From the cell containing the given text, extract its center point as [x, y] coordinate. 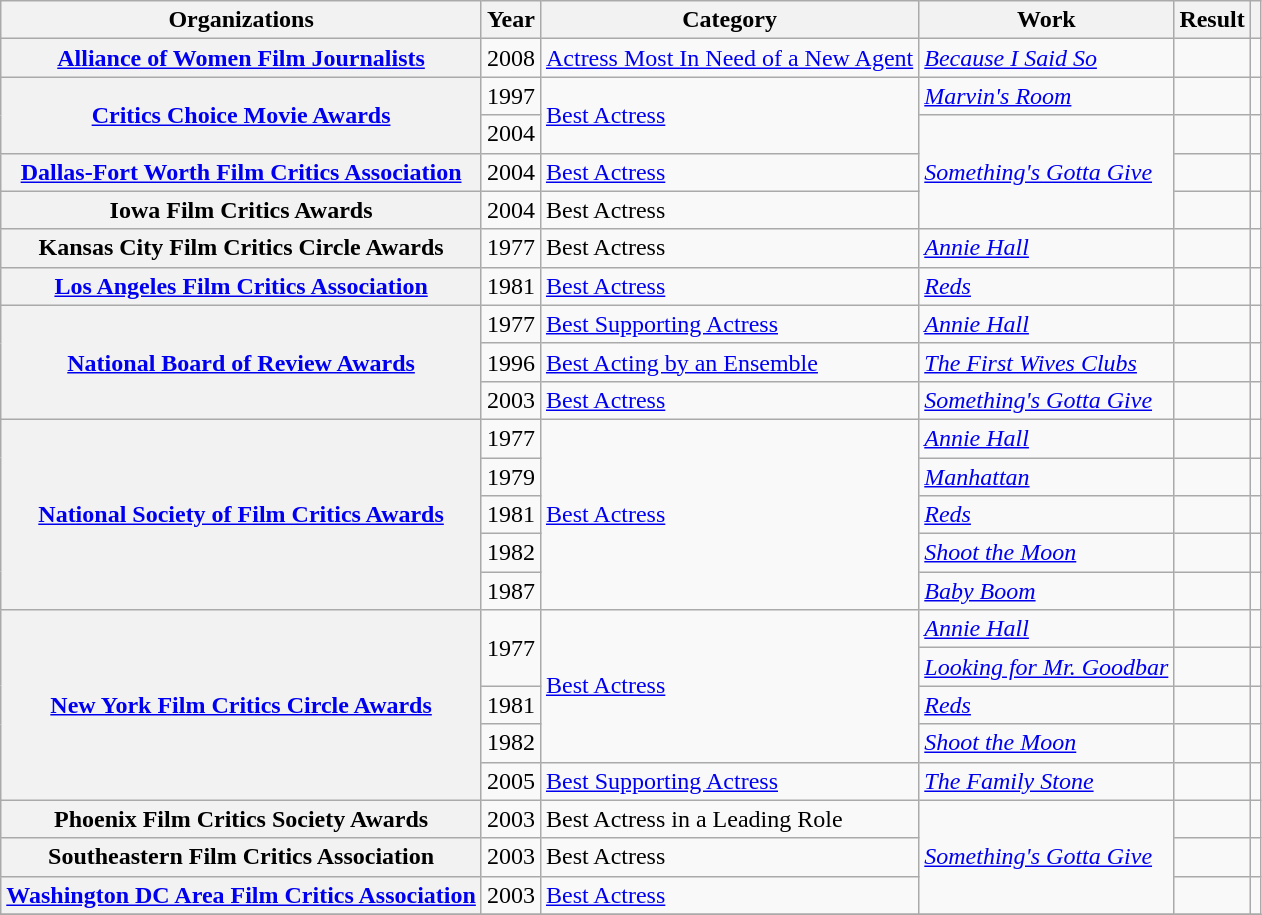
Result [1212, 20]
2008 [510, 58]
1987 [510, 591]
1979 [510, 477]
National Society of Film Critics Awards [242, 514]
Organizations [242, 20]
New York Film Critics Circle Awards [242, 705]
Washington DC Area Film Critics Association [242, 895]
Southeastern Film Critics Association [242, 857]
Year [510, 20]
Baby Boom [1046, 591]
1996 [510, 362]
Marvin's Room [1046, 96]
Manhattan [1046, 477]
Dallas-Fort Worth Film Critics Association [242, 172]
National Board of Review Awards [242, 362]
Los Angeles Film Critics Association [242, 286]
The First Wives Clubs [1046, 362]
Critics Choice Movie Awards [242, 115]
Best Acting by an Ensemble [729, 362]
Actress Most In Need of a New Agent [729, 58]
Best Actress in a Leading Role [729, 819]
Work [1046, 20]
The Family Stone [1046, 781]
Kansas City Film Critics Circle Awards [242, 248]
Phoenix Film Critics Society Awards [242, 819]
Looking for Mr. Goodbar [1046, 667]
Because I Said So [1046, 58]
2005 [510, 781]
Iowa Film Critics Awards [242, 210]
Category [729, 20]
Alliance of Women Film Journalists [242, 58]
1997 [510, 96]
